Find where the given text appears and provide that cell's center as [x, y] coordinate. 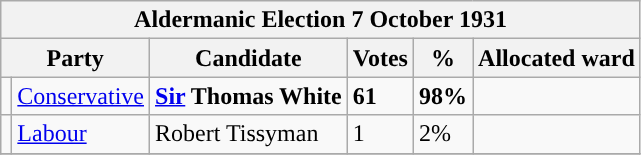
Conservative [81, 96]
98% [442, 96]
Robert Tissyman [249, 134]
61 [380, 96]
% [442, 58]
1 [380, 134]
Party [76, 58]
Sir Thomas White [249, 96]
Candidate [249, 58]
Votes [380, 58]
Aldermanic Election 7 October 1931 [321, 20]
Allocated ward [557, 58]
Labour [81, 134]
2% [442, 134]
